Extract the [X, Y] coordinate from the center of the cell holding the provided text.  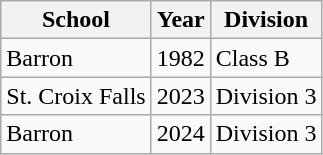
2024 [180, 134]
St. Croix Falls [76, 96]
Division [266, 20]
2023 [180, 96]
Class B [266, 58]
Year [180, 20]
1982 [180, 58]
School [76, 20]
